From the cell containing the given text, extract its center point as (x, y) coordinate. 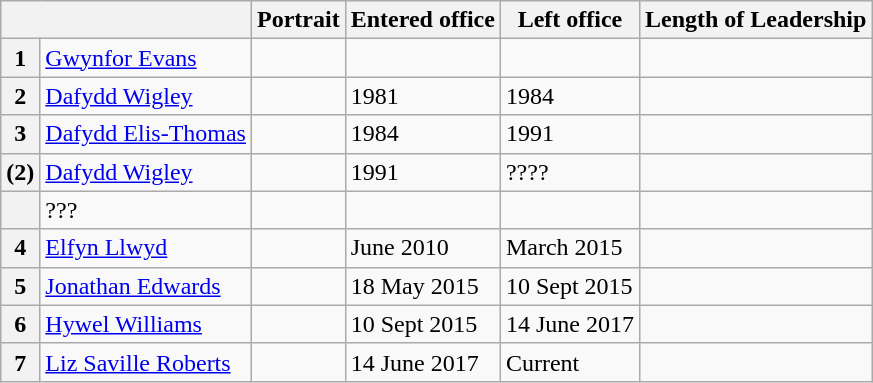
Entered office (422, 20)
Gwynfor Evans (146, 58)
2 (20, 96)
Dafydd Elis-Thomas (146, 134)
Hywel Williams (146, 324)
18 May 2015 (422, 286)
Left office (570, 20)
1981 (422, 96)
??? (146, 210)
Portrait (298, 20)
Jonathan Edwards (146, 286)
4 (20, 248)
Length of Leadership (755, 20)
6 (20, 324)
Current (570, 362)
Liz Saville Roberts (146, 362)
???? (570, 172)
(2) (20, 172)
March 2015 (570, 248)
Elfyn Llwyd (146, 248)
5 (20, 286)
1 (20, 58)
7 (20, 362)
June 2010 (422, 248)
3 (20, 134)
